Identify which cell holds the provided text, then report its (x, y) central coordinate. 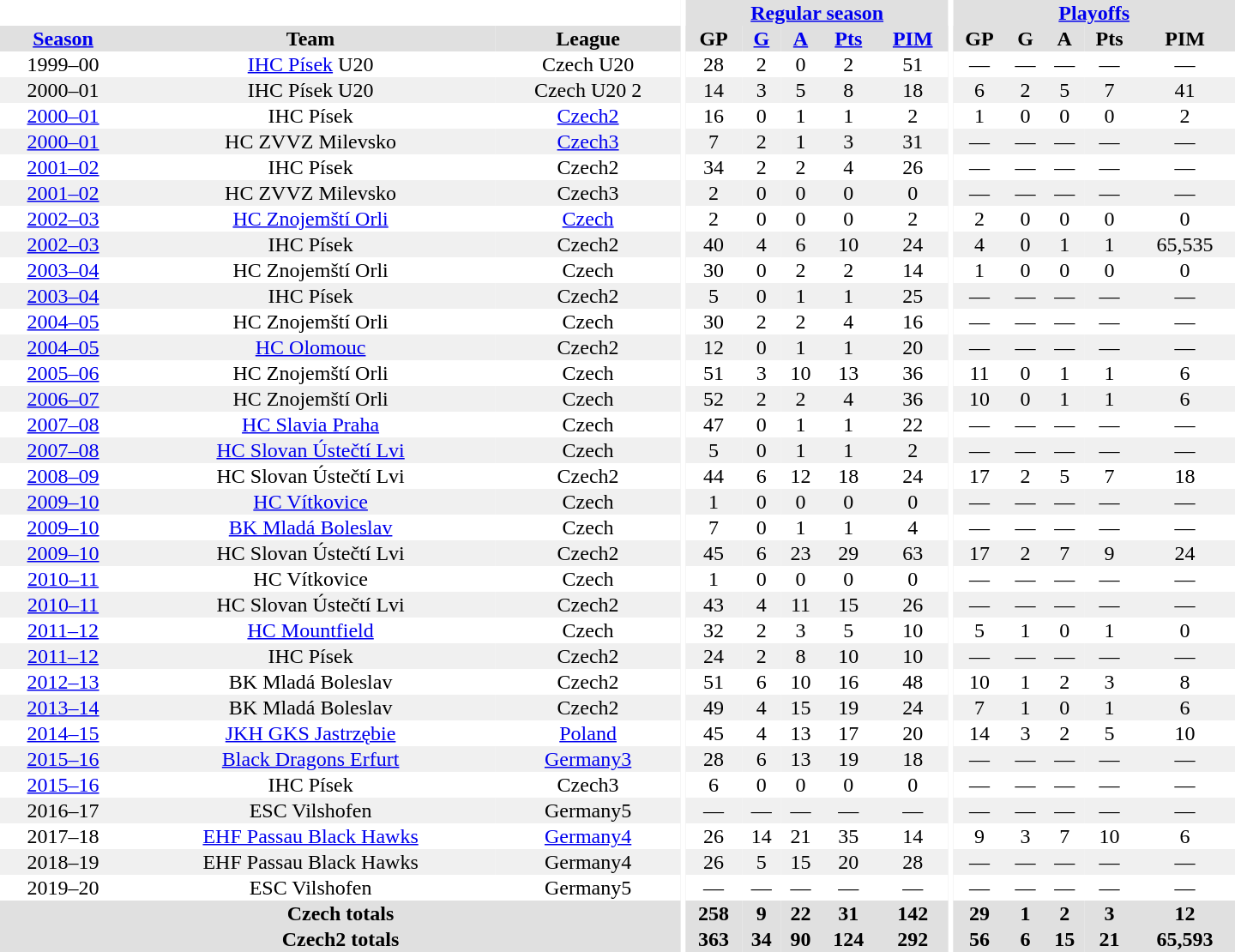
48 (913, 682)
2016–17 (63, 810)
Regular season (816, 13)
HC Mountfield (310, 630)
47 (714, 425)
2012–13 (63, 682)
292 (913, 939)
32 (714, 630)
Germany3 (588, 759)
56 (979, 939)
2006–07 (63, 399)
44 (714, 476)
2008–09 (63, 476)
63 (913, 553)
65,593 (1185, 939)
Czech totals (340, 913)
League (588, 39)
HC Slavia Praha (310, 425)
2017–18 (63, 836)
Poland (588, 733)
1999–00 (63, 64)
2005–06 (63, 373)
2013–14 (63, 708)
90 (801, 939)
43 (714, 605)
40 (714, 244)
JKH GKS Jastrzębie (310, 733)
52 (714, 399)
Czech2 totals (340, 939)
23 (801, 553)
Playoffs (1094, 13)
2014–15 (63, 733)
Black Dragons Erfurt (310, 759)
49 (714, 708)
142 (913, 913)
65,535 (1185, 244)
258 (714, 913)
124 (848, 939)
HC Olomouc (310, 347)
Season (63, 39)
2019–20 (63, 888)
35 (848, 836)
Czech U20 2 (588, 90)
Czech U20 (588, 64)
Team (310, 39)
2018–19 (63, 862)
25 (913, 296)
41 (1185, 90)
363 (714, 939)
